Detect which cell encompasses the target text, then output its [X, Y] center coordinate. 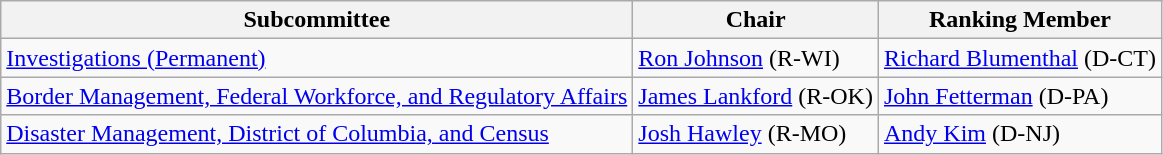
Disaster Management, District of Columbia, and Census [317, 134]
Josh Hawley (R-MO) [756, 134]
Chair [756, 20]
Andy Kim (D-NJ) [1020, 134]
Ranking Member [1020, 20]
Richard Blumenthal (D-CT) [1020, 58]
Border Management, Federal Workforce, and Regulatory Affairs [317, 96]
Ron Johnson (R-WI) [756, 58]
Investigations (Permanent) [317, 58]
John Fetterman (D-PA) [1020, 96]
James Lankford (R-OK) [756, 96]
Subcommittee [317, 20]
